Detect which cell encompasses the target text, then output its [x, y] center coordinate. 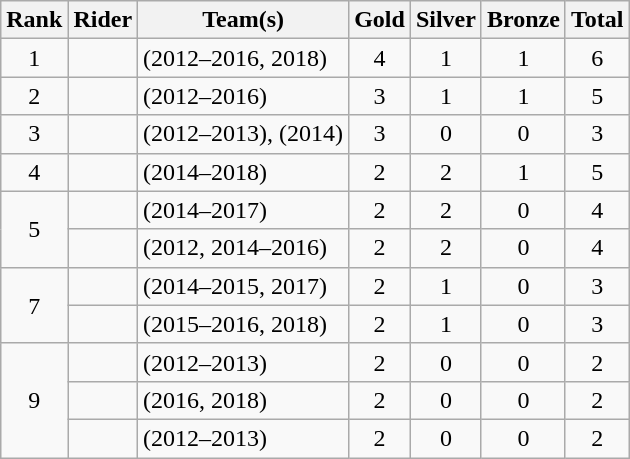
Rider [103, 20]
Rank [34, 20]
7 [34, 305]
(2015–2016, 2018) [244, 324]
(2012–2016) [244, 96]
(2014–2017) [244, 210]
(2014–2015, 2017) [244, 286]
(2012, 2014–2016) [244, 248]
9 [34, 400]
(2012–2016, 2018) [244, 58]
Bronze [523, 20]
6 [597, 58]
(2012–2013), (2014) [244, 134]
(2014–2018) [244, 172]
Team(s) [244, 20]
(2016, 2018) [244, 400]
Silver [446, 20]
Total [597, 20]
Gold [380, 20]
